Output the [x, y] coordinate of the center of the cell containing the given text.  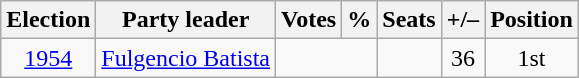
Votes [309, 20]
Seats [409, 20]
Fulgencio Batista [186, 58]
Election [48, 20]
1954 [48, 58]
+/– [462, 20]
Party leader [186, 20]
Position [532, 20]
% [360, 20]
36 [462, 58]
1st [532, 58]
